Return the (X, Y) coordinate for the center point of the cell that contains the specified text.  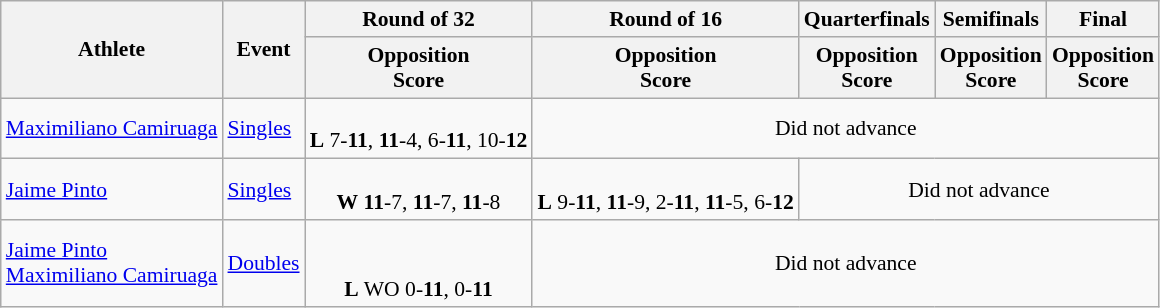
Athlete (112, 50)
Event (263, 50)
Quarterfinals (867, 19)
L 9-11, 11-9, 2-11, 11-5, 6-12 (665, 190)
Round of 16 (665, 19)
Doubles (263, 264)
Round of 32 (419, 19)
Final (1103, 19)
Jaime PintoMaximiliano Camiruaga (112, 264)
L WO 0-11, 0-11 (419, 264)
W 11-7, 11-7, 11-8 (419, 190)
Jaime Pinto (112, 190)
Maximiliano Camiruaga (112, 128)
L 7-11, 11-4, 6-11, 10-12 (419, 128)
Semifinals (991, 19)
